Locate the cell with the specified text and output its (x, y) center coordinate. 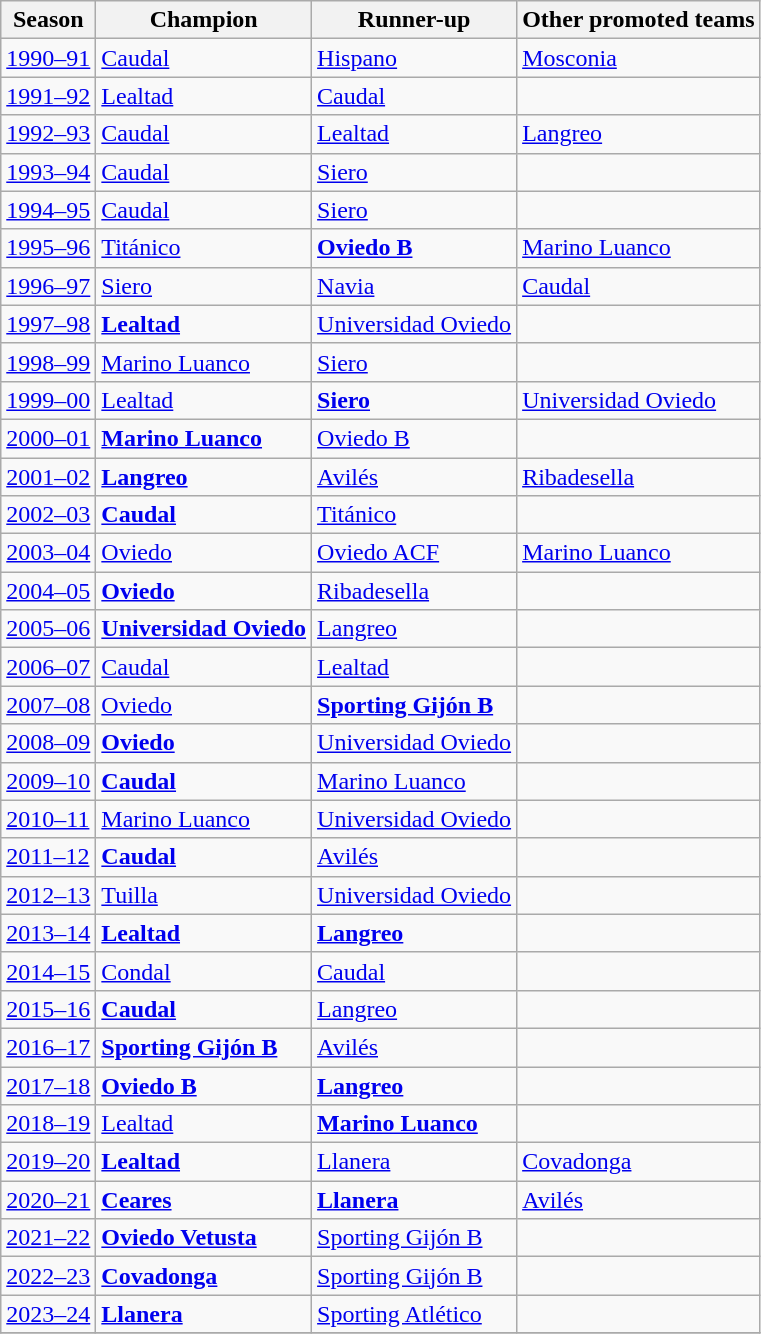
Ceares (204, 1200)
Oviedo Vetusta (204, 1238)
1991–92 (48, 96)
2011–12 (48, 857)
2014–15 (48, 971)
1995–96 (48, 248)
Champion (204, 20)
2018–19 (48, 1124)
2005–06 (48, 629)
2021–22 (48, 1238)
2023–24 (48, 1314)
1993–94 (48, 172)
2000–01 (48, 438)
1999–00 (48, 400)
2006–07 (48, 667)
1994–95 (48, 210)
Runner-up (414, 20)
Hispano (414, 58)
2002–03 (48, 515)
2013–14 (48, 933)
Season (48, 20)
1990–91 (48, 58)
2016–17 (48, 1047)
1992–93 (48, 134)
1997–98 (48, 324)
Other promoted teams (638, 20)
2022–23 (48, 1276)
1996–97 (48, 286)
2017–18 (48, 1085)
2004–05 (48, 591)
2001–02 (48, 477)
2020–21 (48, 1200)
Oviedo ACF (414, 553)
2003–04 (48, 553)
2007–08 (48, 705)
Navia (414, 286)
2009–10 (48, 781)
Condal (204, 971)
Sporting Atlético (414, 1314)
2012–13 (48, 895)
2015–16 (48, 1009)
1998–99 (48, 362)
2010–11 (48, 819)
2008–09 (48, 743)
2019–20 (48, 1162)
Tuilla (204, 895)
Mosconia (638, 58)
